Identify which cell holds the provided text, then report its [x, y] central coordinate. 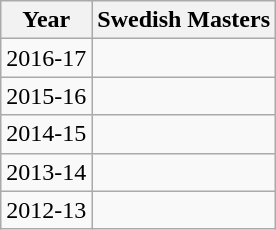
Year [46, 20]
2012-13 [46, 210]
2015-16 [46, 96]
2013-14 [46, 172]
Swedish Masters [184, 20]
2014-15 [46, 134]
2016-17 [46, 58]
